Locate the cell with the specified text and output its [X, Y] center coordinate. 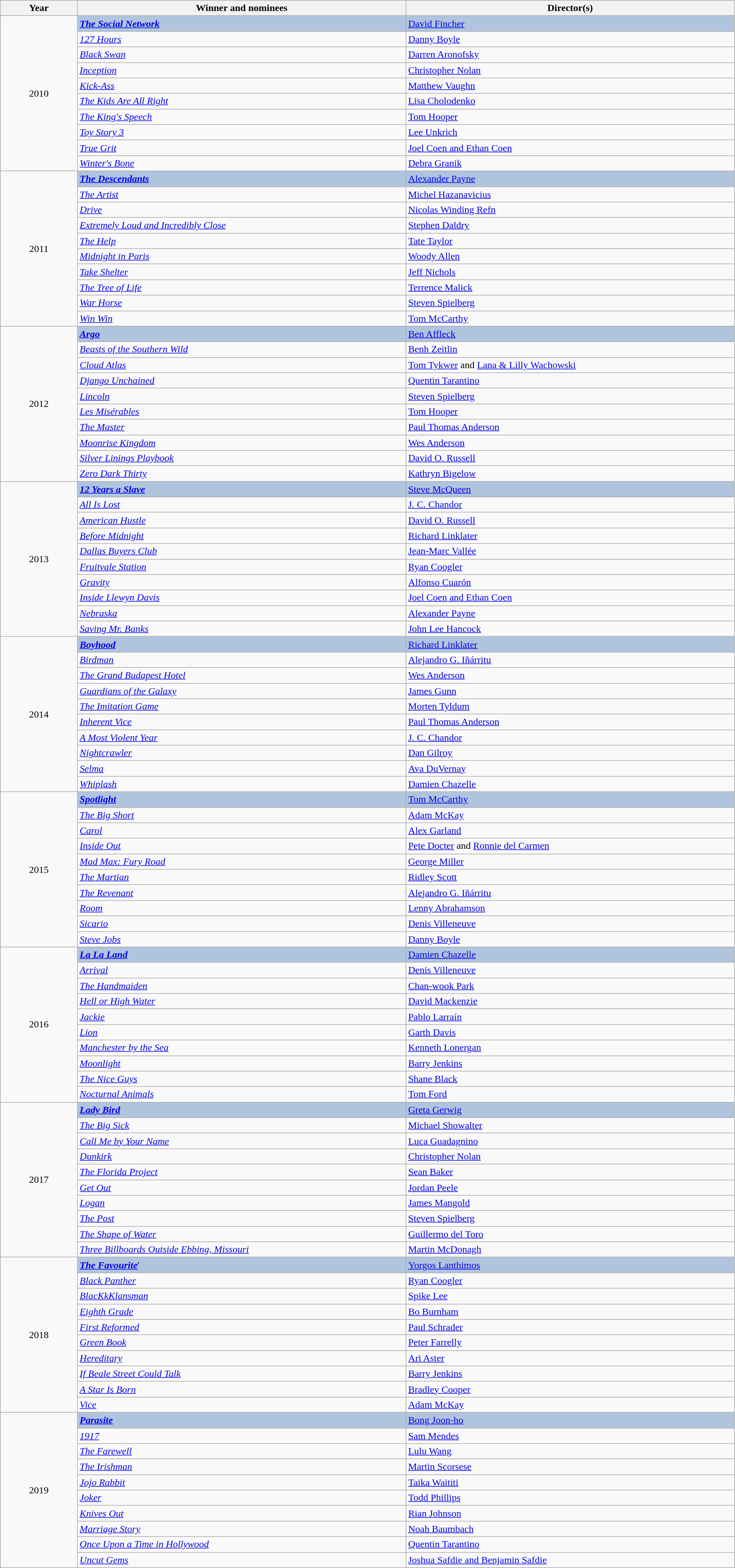
Call Me by Your Name [241, 1141]
Win Win [241, 318]
Midnight in Paris [241, 256]
Joshua Safdie and Benjamin Safdie [570, 1560]
The Big Sick [241, 1125]
Ridley Scott [570, 877]
Before Midnight [241, 536]
Nightcrawler [241, 753]
Argo [241, 334]
Lee Unkrich [570, 132]
The Florida Project [241, 1172]
The Shape of Water [241, 1234]
Steve McQueen [570, 489]
Drive [241, 210]
Winter's Bone [241, 163]
True Grit [241, 148]
The Irishman [241, 1467]
Green Book [241, 1343]
2014 [39, 714]
The Artist [241, 194]
The Help [241, 241]
First Reformed [241, 1327]
Silver Linings Playbook [241, 458]
Zero Dark Thirty [241, 474]
The Martian [241, 877]
Carol [241, 830]
Inside Out [241, 846]
Shane Black [570, 1079]
Black Swan [241, 55]
Kathryn Bigelow [570, 474]
Boyhood [241, 644]
Woody Allen [570, 256]
Chan-wook Park [570, 986]
Nebraska [241, 613]
Pablo Larraín [570, 1017]
The Big Short [241, 815]
Parasite [241, 1420]
Winner and nominees [241, 8]
Guillermo del Toro [570, 1234]
Sean Baker [570, 1172]
Whiplash [241, 784]
Alfonso Cuarón [570, 582]
The Grand Budapest Hotel [241, 675]
Ava DuVernay [570, 769]
James Mangold [570, 1203]
War Horse [241, 303]
Spike Lee [570, 1296]
Manchester by the Sea [241, 1048]
Lincoln [241, 396]
12 Years a Slave [241, 489]
Dallas Buyers Club [241, 551]
Inside Llewyn Davis [241, 598]
John Lee Hancock [570, 629]
Alex Garland [570, 830]
Selma [241, 769]
2012 [39, 404]
Les Misérables [241, 411]
Jean-Marc Vallée [570, 551]
Hereditary [241, 1358]
Greta Gerwig [570, 1110]
Eighth Grade [241, 1312]
2018 [39, 1335]
Black Panther [241, 1281]
Kick-Ass [241, 86]
The Social Network [241, 24]
Year [39, 8]
Yorgos Lanthimos [570, 1265]
Gravity [241, 582]
127 Hours [241, 39]
Logan [241, 1203]
Inception [241, 70]
Benh Zeitlin [570, 349]
Paul Schrader [570, 1327]
Knives Out [241, 1513]
Bo Burnham [570, 1312]
David Fincher [570, 24]
The Tree of Life [241, 287]
Birdman [241, 660]
Uncut Gems [241, 1560]
Guardians of the Galaxy [241, 691]
George Miller [570, 861]
Jordan Peele [570, 1188]
David Mackenzie [570, 1001]
Steve Jobs [241, 939]
Taika Waititi [570, 1482]
Darren Aronofsky [570, 55]
2017 [39, 1180]
Ari Aster [570, 1358]
A Star Is Born [241, 1389]
Director(s) [570, 8]
Tom Tykwer and Lana & Lilly Wachowski [570, 365]
Vice [241, 1405]
If Beale Street Could Talk [241, 1374]
Mad Max: Fury Road [241, 861]
Ben Affleck [570, 334]
Tate Taylor [570, 241]
Morten Tyldum [570, 707]
Three Billboards Outside Ebbing, Missouri [241, 1250]
Spotlight [241, 799]
Terrence Malick [570, 287]
Martin Scorsese [570, 1467]
BlacKkKlansman [241, 1296]
Take Shelter [241, 272]
The Revenant [241, 892]
2013 [39, 559]
Extremely Loud and Incredibly Close [241, 225]
Dan Gilroy [570, 753]
Pete Docter and Ronnie del Carmen [570, 846]
Kenneth Lonergan [570, 1048]
Matthew Vaughn [570, 86]
Moonrise Kingdom [241, 442]
The Kids Are All Right [241, 101]
Joker [241, 1498]
Jeff Nichols [570, 272]
La La Land [241, 955]
Michael Showalter [570, 1125]
Jojo Rabbit [241, 1482]
2011 [39, 249]
Jackie [241, 1017]
Get Out [241, 1188]
Toy Story 3 [241, 132]
Beasts of the Southern Wild [241, 349]
Room [241, 908]
American Hustle [241, 520]
The Descendants [241, 179]
The Handmaiden [241, 986]
Michel Hazanavicius [570, 194]
Tom Ford [570, 1094]
Moonlight [241, 1063]
The Nice Guys [241, 1079]
All Is Lost [241, 505]
Hell or High Water [241, 1001]
Lion [241, 1032]
A Most Violent Year [241, 738]
Lady Bird [241, 1110]
Nicolas Winding Refn [570, 210]
Bradley Cooper [570, 1389]
Lenny Abrahamson [570, 908]
Sam Mendes [570, 1435]
Dunkirk [241, 1156]
Luca Guadagnino [570, 1141]
The Master [241, 427]
Marriage Story [241, 1529]
Inherent Vice [241, 722]
Bong Joon-ho [570, 1420]
The King's Speech [241, 117]
The Imitation Game [241, 707]
Saving Mr. Banks [241, 629]
Django Unchained [241, 380]
James Gunn [570, 691]
Sicario [241, 923]
The Farewell [241, 1451]
Arrival [241, 970]
2015 [39, 869]
Nocturnal Animals [241, 1094]
The Post [241, 1219]
Peter Farrelly [570, 1343]
1917 [241, 1435]
2016 [39, 1025]
The Favourite' [241, 1265]
Noah Baumbach [570, 1529]
Garth Davis [570, 1032]
2019 [39, 1490]
Todd Phillips [570, 1498]
Lulu Wang [570, 1451]
2010 [39, 94]
Martin McDonagh [570, 1250]
Lisa Cholodenko [570, 101]
Stephen Daldry [570, 225]
Once Upon a Time in Hollywood [241, 1544]
Fruitvale Station [241, 567]
Debra Granik [570, 163]
Cloud Atlas [241, 365]
Rian Johnson [570, 1513]
